Scan for the cell matching the given text and deliver its [x, y] coordinate at center. 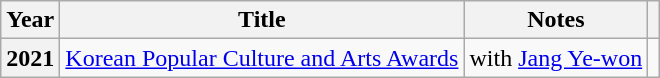
Year [30, 20]
2021 [30, 58]
with Jang Ye-won [556, 58]
Notes [556, 20]
Title [262, 20]
Korean Popular Culture and Arts Awards [262, 58]
